Search for the cell housing the specified text and yield its [X, Y] center coordinate. 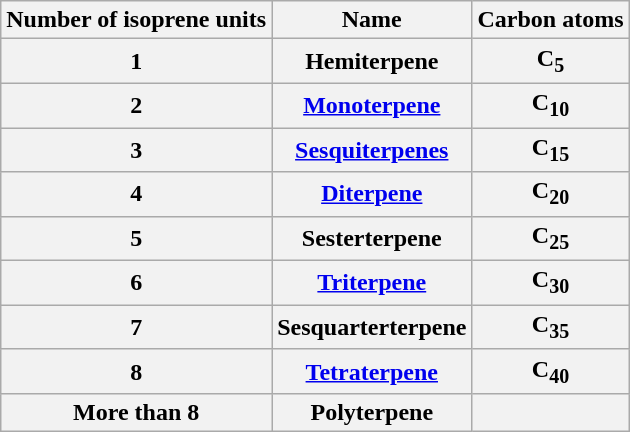
Sesterterpene [372, 238]
C15 [550, 150]
Tetraterpene [372, 371]
6 [136, 283]
Name [372, 20]
More than 8 [136, 413]
Number of isoprene units [136, 20]
5 [136, 238]
Polyterpene [372, 413]
C20 [550, 194]
Carbon atoms [550, 20]
C35 [550, 327]
C5 [550, 61]
Monoterpene [372, 105]
1 [136, 61]
C25 [550, 238]
C40 [550, 371]
C30 [550, 283]
C10 [550, 105]
Hemiterpene [372, 61]
3 [136, 150]
7 [136, 327]
4 [136, 194]
Triterpene [372, 283]
Sesquiterpenes [372, 150]
Diterpene [372, 194]
8 [136, 371]
Sesquarterterpene [372, 327]
2 [136, 105]
